From the cell containing the given text, extract its center point as (X, Y) coordinate. 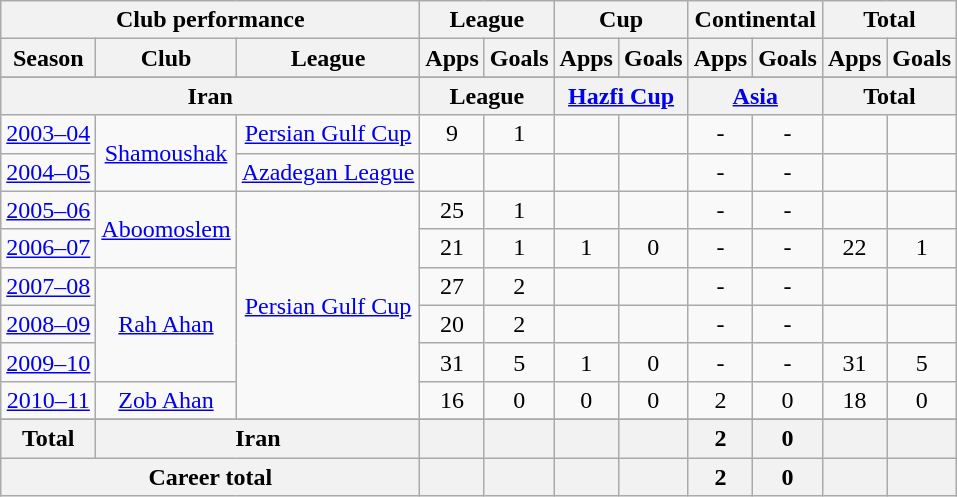
Aboomoslem (166, 229)
Club performance (210, 20)
2006–07 (48, 248)
20 (452, 324)
16 (452, 400)
2005–06 (48, 210)
Shamoushak (166, 153)
2007–08 (48, 286)
25 (452, 210)
Continental (755, 20)
2010–11 (48, 400)
Asia (755, 96)
Azadegan League (328, 172)
Career total (210, 477)
9 (452, 134)
2004–05 (48, 172)
18 (854, 400)
2009–10 (48, 362)
2008–09 (48, 324)
Cup (621, 20)
27 (452, 286)
Club (166, 58)
22 (854, 248)
Hazfi Cup (621, 96)
Rah Ahan (166, 324)
2003–04 (48, 134)
21 (452, 248)
Zob Ahan (166, 400)
Season (48, 58)
